Find where the given text appears and provide that cell's center as (x, y) coordinate. 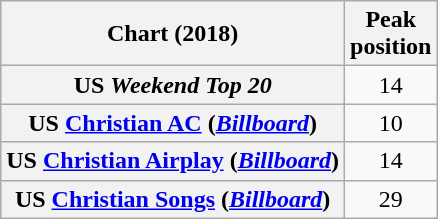
10 (391, 123)
Chart (2018) (173, 34)
Peakposition (391, 34)
US Christian AC (Billboard) (173, 123)
29 (391, 199)
US Christian Airplay (Billboard) (173, 161)
US Weekend Top 20 (173, 85)
US Christian Songs (Billboard) (173, 199)
